Return [x, y] of the center of cell containing provided text 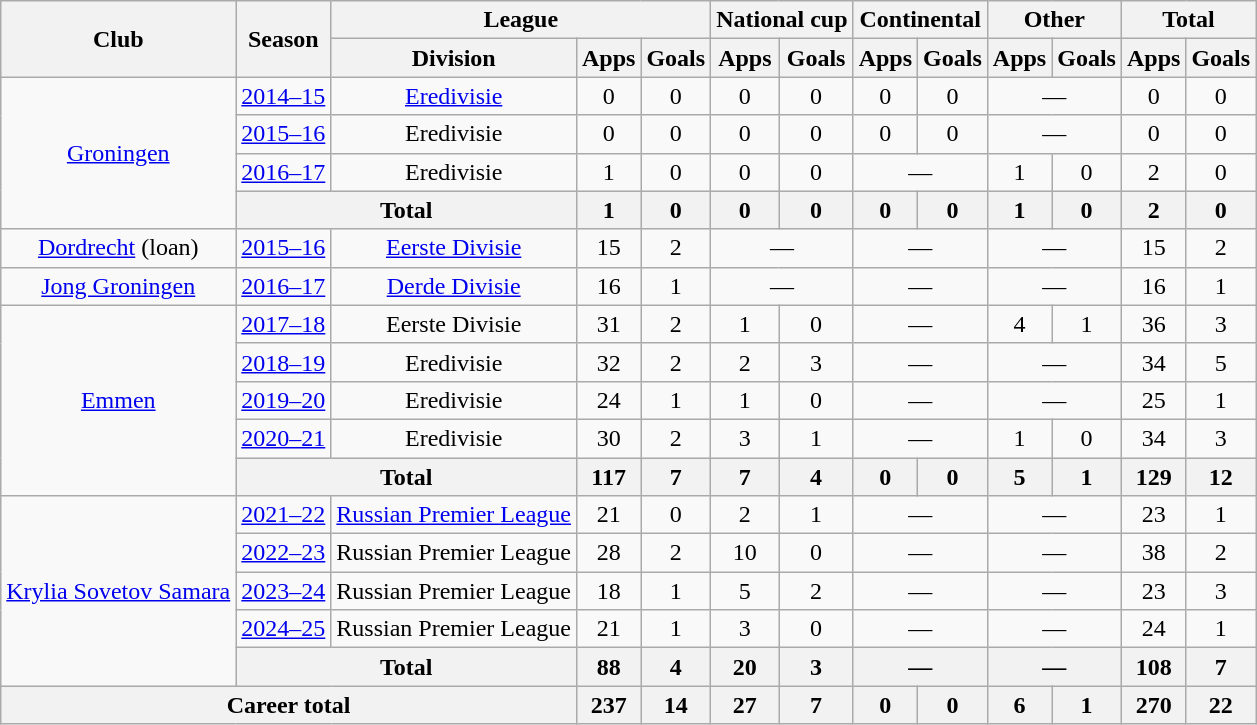
Derde Divisie [454, 286]
18 [608, 591]
28 [608, 553]
27 [745, 705]
6 [1019, 705]
30 [608, 438]
2023–24 [284, 591]
38 [1153, 553]
Division [454, 58]
22 [1221, 705]
2017–18 [284, 324]
Jong Groningen [118, 286]
Krylia Sovetov Samara [118, 591]
117 [608, 477]
2022–23 [284, 553]
Continental [920, 20]
129 [1153, 477]
2020–21 [284, 438]
12 [1221, 477]
237 [608, 705]
2014–15 [284, 96]
10 [745, 553]
270 [1153, 705]
32 [608, 362]
2018–19 [284, 362]
14 [676, 705]
36 [1153, 324]
31 [608, 324]
2024–25 [284, 629]
Career total [289, 705]
Emmen [118, 400]
88 [608, 667]
Club [118, 39]
National cup [782, 20]
Dordrecht (loan) [118, 248]
Season [284, 39]
2021–22 [284, 515]
20 [745, 667]
Other [1054, 20]
25 [1153, 400]
League [521, 20]
Groningen [118, 153]
108 [1153, 667]
2019–20 [284, 400]
